Return the [X, Y] coordinate for the center point of the cell that contains the specified text.  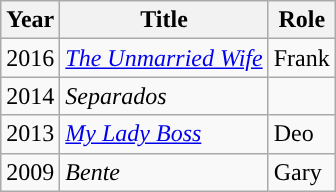
2013 [30, 134]
2009 [30, 172]
Role [302, 20]
Title [164, 20]
Bente [164, 172]
Frank [302, 58]
Deo [302, 134]
My Lady Boss [164, 134]
The Unmarried Wife [164, 58]
2014 [30, 96]
Gary [302, 172]
2016 [30, 58]
Separados [164, 96]
Year [30, 20]
